Identify which cell holds the provided text, then report its (x, y) central coordinate. 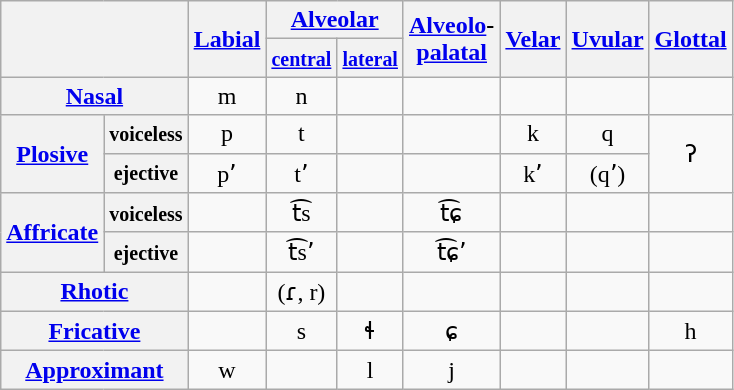
t͡ɕ (451, 213)
ɬ (370, 331)
Velar (533, 39)
lateral (370, 58)
tʼ (302, 173)
s (302, 331)
Uvular (608, 39)
(ɾ, r) (302, 292)
Labial (227, 39)
Rhotic (94, 292)
p (227, 134)
ɕ (451, 331)
n (302, 96)
k (533, 134)
kʼ (533, 173)
q (608, 134)
Fricative (94, 331)
central (302, 58)
j (451, 370)
t͡s (302, 213)
m (227, 96)
Approximant (94, 370)
pʼ (227, 173)
Affricate (52, 232)
(qʼ) (608, 173)
Glottal (690, 39)
t (302, 134)
Alveolar (335, 20)
w (227, 370)
t͡sʼ (302, 252)
Plosive (52, 154)
h (690, 331)
Nasal (94, 96)
l (370, 370)
ʔ (690, 154)
t͡ɕʼ (451, 252)
Alveolo-palatal (451, 39)
